Capture the cell that displays the provided text and extract its [X, Y] central coordinate. 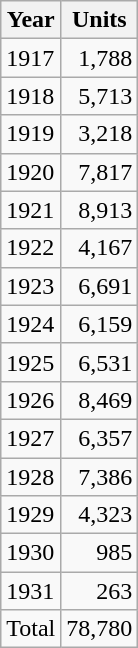
985 [100, 553]
Units [100, 20]
263 [100, 591]
1921 [31, 210]
1,788 [100, 58]
6,691 [100, 286]
6,531 [100, 362]
1929 [31, 515]
4,167 [100, 248]
1931 [31, 591]
6,159 [100, 324]
1925 [31, 362]
7,386 [100, 477]
1926 [31, 400]
1930 [31, 553]
1928 [31, 477]
1920 [31, 172]
1918 [31, 96]
1923 [31, 286]
1919 [31, 134]
Total [31, 629]
1924 [31, 324]
1927 [31, 438]
Year [31, 20]
4,323 [100, 515]
6,357 [100, 438]
78,780 [100, 629]
5,713 [100, 96]
8,469 [100, 400]
1917 [31, 58]
1922 [31, 248]
3,218 [100, 134]
7,817 [100, 172]
8,913 [100, 210]
